Pinpoint the cell where the given text exists, returning its (X, Y) midpoint coordinate. 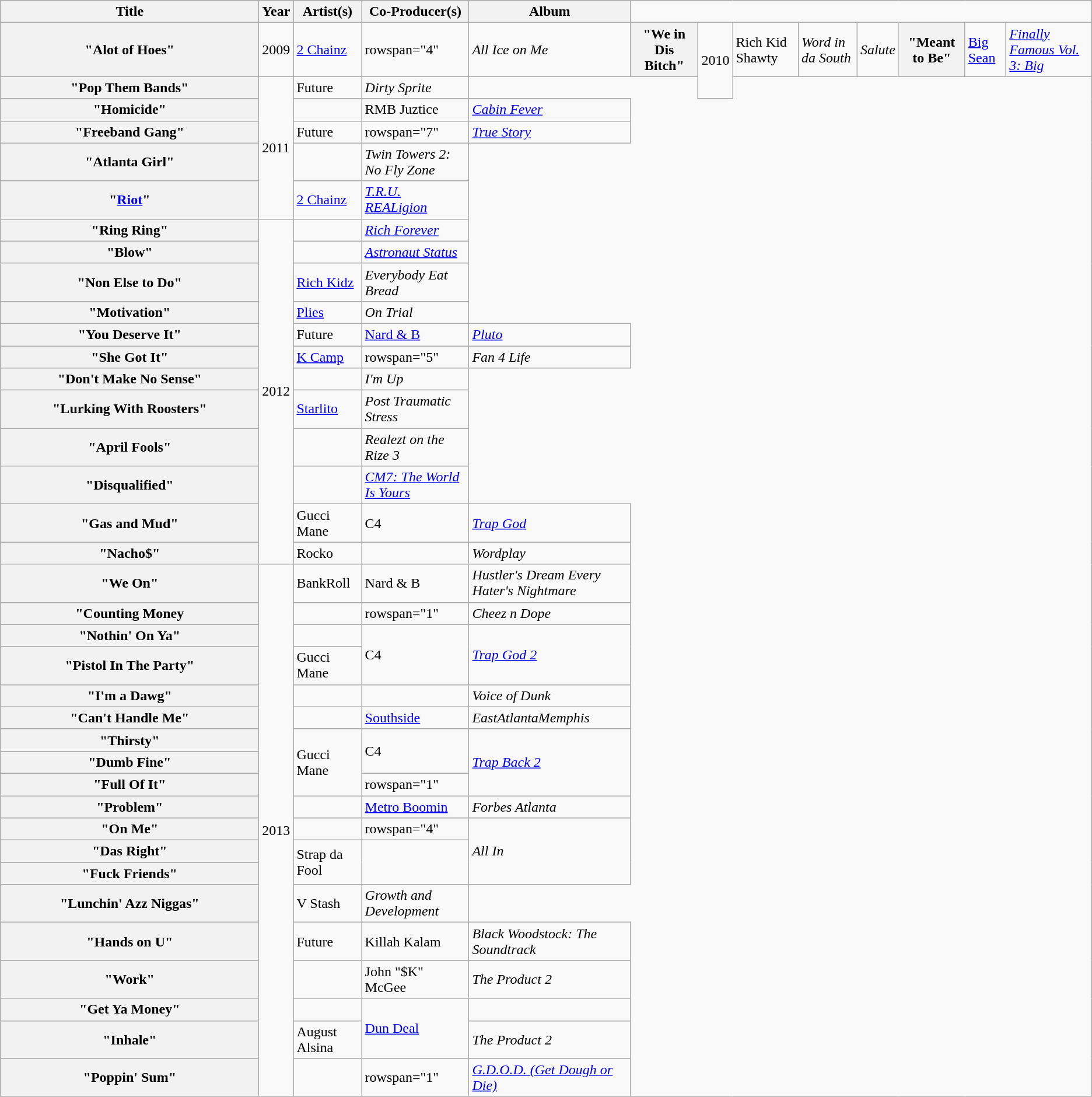
Voice of Dunk (549, 696)
Trap God 2 (549, 655)
"April Fools" (129, 447)
"Freeband Gang" (129, 132)
"She Got It" (129, 357)
"Lurking With Roosters" (129, 410)
"Blow" (129, 252)
John "$K" McGee (415, 979)
V Stash (328, 903)
2009 (276, 50)
Rich Kidz (328, 282)
"Work" (129, 979)
Cabin Fever (549, 110)
True Story (549, 132)
CM7: The World Is Yours (415, 485)
Year (276, 12)
2012 (276, 392)
"Non Else to Do" (129, 282)
"Don't Make No Sense" (129, 379)
"We On" (129, 584)
Forbes Atlanta (549, 807)
K Camp (328, 357)
Big Sean (986, 50)
Rich Forever (415, 230)
"Full Of It" (129, 784)
"Ring Ring" (129, 230)
Word in da South (828, 50)
"You Deserve It" (129, 334)
"Pop Them Bands" (129, 88)
"Atlanta Girl" (129, 162)
BankRoll (328, 584)
Astronaut Status (415, 252)
"Poppin' Sum" (129, 1077)
rowspan="5" (415, 357)
Black Woodstock: The Soundtrack (549, 942)
Album (549, 12)
"Problem" (129, 807)
"We in Dis Bitch" (664, 50)
Pluto (549, 334)
Twin Towers 2: No Fly Zone (415, 162)
2013 (276, 830)
Dun Deal (415, 1028)
"Inhale" (129, 1040)
All In (549, 851)
"Fuck Friends" (129, 874)
"On Me" (129, 829)
Dirty Sprite (415, 88)
T.R.U. REALigion (415, 200)
Trap God (549, 523)
"Motivation" (129, 312)
Plies (328, 312)
Wordplay (549, 553)
"Nothin' On Ya" (129, 635)
"Gas and Mud" (129, 523)
"Alot of Hoes" (129, 50)
Artist(s) (328, 12)
I'm Up (415, 379)
"Lunchin' Azz Niggas" (129, 903)
Fan 4 Life (549, 357)
"Can't Handle Me" (129, 718)
Salute (877, 50)
2011 (276, 148)
Hustler's Dream Every Hater's Nightmare (549, 584)
"Meant to Be" (932, 50)
"Das Right" (129, 851)
Starlito (328, 410)
Strap da Fool (328, 862)
"Riot" (129, 200)
Killah Kalam (415, 942)
"Dumb Fine" (129, 762)
Title (129, 12)
Realezt on the Rize 3 (415, 447)
"Get Ya Money" (129, 1009)
"I'm a Dawg" (129, 696)
G.D.O.D. (Get Dough or Die) (549, 1077)
rowspan="7" (415, 132)
Finally Famous Vol. 3: Big (1049, 50)
Trap Back 2 (549, 762)
Metro Boomin (415, 807)
Cheez n Dope (549, 613)
EastAtlantaMemphis (549, 718)
On Trial (415, 312)
RMB Juztice (415, 110)
Everybody Eat Bread (415, 282)
Post Traumatic Stress (415, 410)
All Ice on Me (549, 50)
"Pistol In The Party" (129, 665)
August Alsina (328, 1040)
"Counting Money (129, 613)
Co-Producer(s) (415, 12)
"Hands on U" (129, 942)
"Thirsty" (129, 740)
Southside (415, 718)
Rocko (328, 553)
Growth and Development (415, 903)
2010 (715, 61)
"Nacho$" (129, 553)
Rich Kid Shawty (765, 50)
"Homicide" (129, 110)
"Disqualified" (129, 485)
